Detect which cell encompasses the target text, then output its (X, Y) center coordinate. 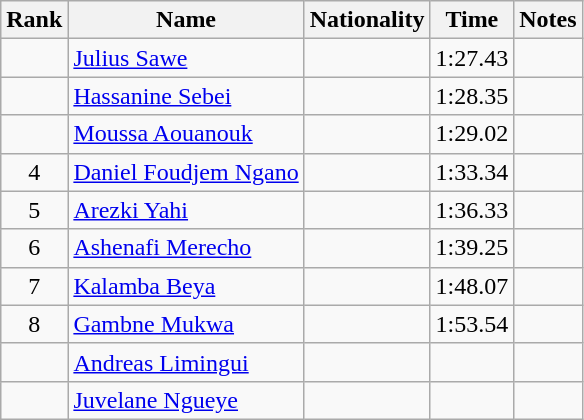
Daniel Foudjem Ngano (186, 172)
1:33.34 (472, 172)
5 (34, 210)
8 (34, 324)
Nationality (367, 20)
6 (34, 248)
7 (34, 286)
1:27.43 (472, 58)
Notes (548, 20)
Moussa Aouanouk (186, 134)
1:48.07 (472, 286)
Andreas Limingui (186, 362)
Julius Sawe (186, 58)
1:53.54 (472, 324)
Rank (34, 20)
1:28.35 (472, 96)
Time (472, 20)
Kalamba Beya (186, 286)
1:39.25 (472, 248)
Hassanine Sebei (186, 96)
Juvelane Ngueye (186, 400)
1:29.02 (472, 134)
Ashenafi Merecho (186, 248)
Arezki Yahi (186, 210)
Name (186, 20)
Gambne Mukwa (186, 324)
4 (34, 172)
1:36.33 (472, 210)
